Output the (x, y) coordinate of the center of the cell containing the given text.  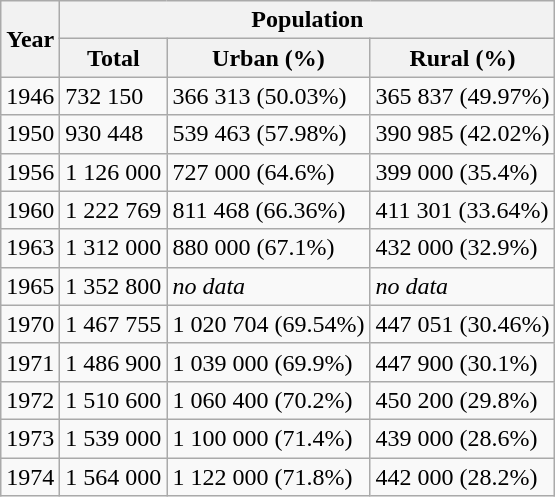
1 510 600 (114, 400)
439 000 (28.6%) (462, 438)
727 000 (64.6%) (268, 172)
1 539 000 (114, 438)
1 564 000 (114, 477)
399 000 (35.4%) (462, 172)
Total (114, 58)
447 051 (30.46%) (462, 324)
390 985 (42.02%) (462, 134)
539 463 (57.98%) (268, 134)
1973 (30, 438)
1 486 900 (114, 362)
1 352 800 (114, 286)
432 000 (32.9%) (462, 248)
450 200 (29.8%) (462, 400)
Year (30, 39)
411 301 (33.64%) (462, 210)
Urban (%) (268, 58)
1 126 000 (114, 172)
1965 (30, 286)
1972 (30, 400)
1960 (30, 210)
Rural (%) (462, 58)
447 900 (30.1%) (462, 362)
811 468 (66.36%) (268, 210)
365 837 (49.97%) (462, 96)
880 000 (67.1%) (268, 248)
1 039 000 (69.9%) (268, 362)
1963 (30, 248)
1946 (30, 96)
930 448 (114, 134)
1956 (30, 172)
1 222 769 (114, 210)
1 100 000 (71.4%) (268, 438)
1970 (30, 324)
1 467 755 (114, 324)
1950 (30, 134)
1974 (30, 477)
1 312 000 (114, 248)
1 020 704 (69.54%) (268, 324)
442 000 (28.2%) (462, 477)
1 060 400 (70.2%) (268, 400)
1 122 000 (71.8%) (268, 477)
1971 (30, 362)
Population (308, 20)
732 150 (114, 96)
366 313 (50.03%) (268, 96)
